Locate the cell with the specified text and output its (X, Y) center coordinate. 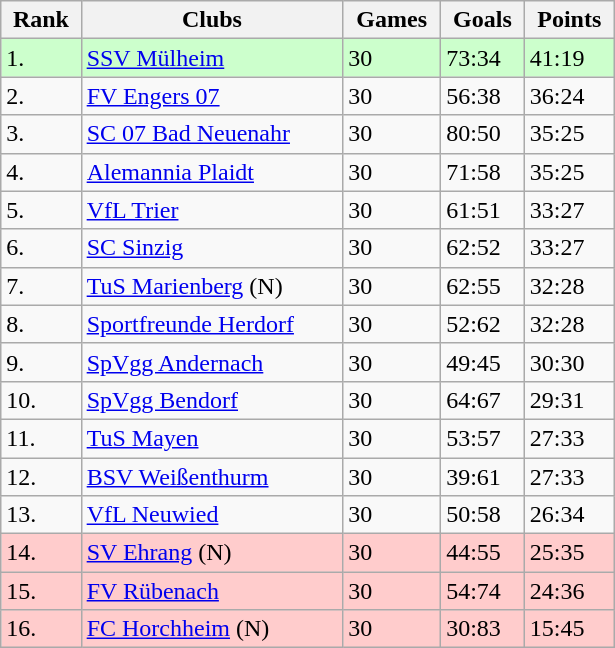
39:61 (483, 477)
44:55 (483, 553)
62:55 (483, 286)
73:34 (483, 58)
Sportfreunde Herdorf (212, 324)
16. (41, 629)
7. (41, 286)
Points (569, 20)
50:58 (483, 515)
56:38 (483, 96)
4. (41, 172)
49:45 (483, 362)
62:52 (483, 248)
VfL Neuwied (212, 515)
TuS Marienberg (N) (212, 286)
SSV Mülheim (212, 58)
71:58 (483, 172)
5. (41, 210)
30:83 (483, 629)
TuS Mayen (212, 438)
13. (41, 515)
52:62 (483, 324)
30:30 (569, 362)
80:50 (483, 134)
FV Rübenach (212, 591)
61:51 (483, 210)
1. (41, 58)
24:36 (569, 591)
SpVgg Andernach (212, 362)
SV Ehrang (N) (212, 553)
Games (392, 20)
Clubs (212, 20)
Alemannia Plaidt (212, 172)
8. (41, 324)
SC Sinzig (212, 248)
54:74 (483, 591)
SpVgg Bendorf (212, 400)
2. (41, 96)
15:45 (569, 629)
15. (41, 591)
3. (41, 134)
Rank (41, 20)
SC 07 Bad Neuenahr (212, 134)
11. (41, 438)
9. (41, 362)
36:24 (569, 96)
VfL Trier (212, 210)
FC Horchheim (N) (212, 629)
14. (41, 553)
12. (41, 477)
25:35 (569, 553)
64:67 (483, 400)
10. (41, 400)
Goals (483, 20)
6. (41, 248)
FV Engers 07 (212, 96)
26:34 (569, 515)
41:19 (569, 58)
BSV Weißenthurm (212, 477)
29:31 (569, 400)
53:57 (483, 438)
